Locate the cell with the specified text and output its [x, y] center coordinate. 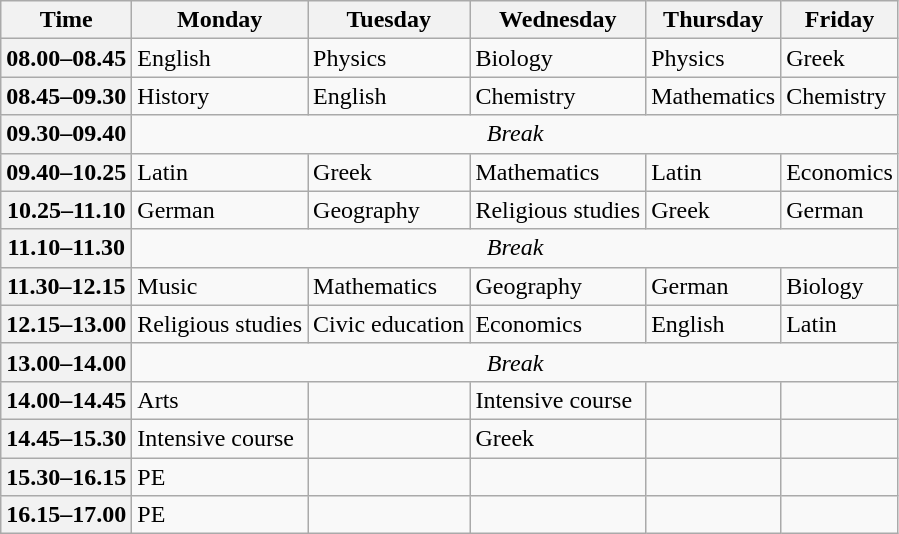
09.30–09.40 [66, 134]
Wednesday [558, 20]
Time [66, 20]
History [220, 96]
16.15–17.00 [66, 515]
11.10–11.30 [66, 248]
Tuesday [389, 20]
08.00–08.45 [66, 58]
Arts [220, 400]
Thursday [714, 20]
10.25–11.10 [66, 210]
Civic education [389, 324]
15.30–16.15 [66, 477]
14.45–15.30 [66, 438]
Monday [220, 20]
08.45–09.30 [66, 96]
11.30–12.15 [66, 286]
09.40–10.25 [66, 172]
Friday [840, 20]
Music [220, 286]
14.00–14.45 [66, 400]
12.15–13.00 [66, 324]
13.00–14.00 [66, 362]
